Output the [X, Y] coordinate of the center of the cell containing the given text.  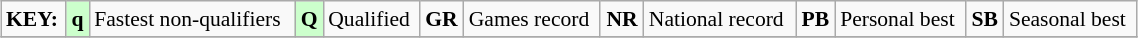
PB [816, 19]
Qualified [371, 19]
Games record [532, 19]
SB [985, 19]
NR [622, 19]
Q [309, 19]
GR [442, 19]
Seasonal best [1070, 19]
National record [720, 19]
KEY: [34, 19]
Fastest non-qualifiers [192, 19]
q [78, 19]
Personal best [900, 19]
